Search for the cell housing the specified text and yield its (x, y) center coordinate. 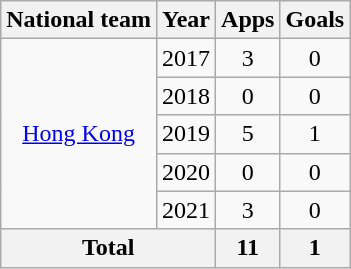
11 (248, 248)
5 (248, 134)
Goals (315, 20)
Apps (248, 20)
2017 (186, 58)
2019 (186, 134)
National team (79, 20)
Year (186, 20)
Total (108, 248)
2021 (186, 210)
Hong Kong (79, 134)
2018 (186, 96)
2020 (186, 172)
